Provide the (X, Y) coordinate of the cell's center where the given text is located.  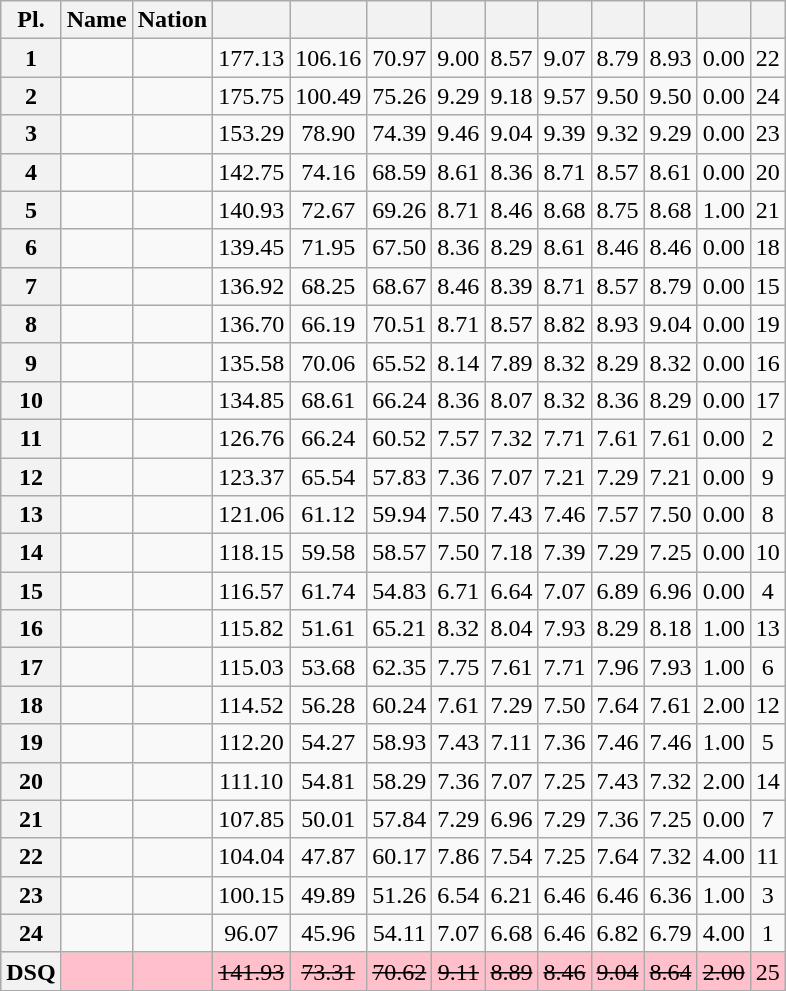
9.32 (618, 134)
68.61 (328, 400)
66.19 (328, 324)
7.96 (618, 667)
57.84 (400, 819)
6.54 (458, 895)
121.06 (252, 515)
6.36 (670, 895)
136.70 (252, 324)
135.58 (252, 362)
6.64 (512, 591)
107.85 (252, 819)
53.68 (328, 667)
61.12 (328, 515)
6.89 (618, 591)
DSQ (31, 971)
68.25 (328, 286)
56.28 (328, 705)
6.21 (512, 895)
61.74 (328, 591)
54.81 (328, 781)
78.90 (328, 134)
70.62 (400, 971)
153.29 (252, 134)
60.24 (400, 705)
8.75 (618, 210)
9.00 (458, 58)
9.11 (458, 971)
74.16 (328, 172)
140.93 (252, 210)
8.89 (512, 971)
51.26 (400, 895)
114.52 (252, 705)
115.82 (252, 629)
141.93 (252, 971)
Name (96, 20)
175.75 (252, 96)
58.93 (400, 743)
58.57 (400, 553)
47.87 (328, 857)
8.07 (512, 400)
49.89 (328, 895)
104.04 (252, 857)
70.51 (400, 324)
45.96 (328, 933)
65.54 (328, 477)
8.82 (564, 324)
7.86 (458, 857)
73.31 (328, 971)
106.16 (328, 58)
9.18 (512, 96)
7.54 (512, 857)
60.17 (400, 857)
96.07 (252, 933)
115.03 (252, 667)
65.52 (400, 362)
68.59 (400, 172)
7.39 (564, 553)
8.04 (512, 629)
70.06 (328, 362)
6.68 (512, 933)
7.18 (512, 553)
9.39 (564, 134)
7.75 (458, 667)
72.67 (328, 210)
25 (768, 971)
9.57 (564, 96)
134.85 (252, 400)
8.64 (670, 971)
136.92 (252, 286)
Pl. (31, 20)
70.97 (400, 58)
111.10 (252, 781)
50.01 (328, 819)
123.37 (252, 477)
54.83 (400, 591)
7.89 (512, 362)
58.29 (400, 781)
59.58 (328, 553)
57.83 (400, 477)
6.79 (670, 933)
9.07 (564, 58)
54.27 (328, 743)
177.13 (252, 58)
59.94 (400, 515)
6.82 (618, 933)
Nation (172, 20)
118.15 (252, 553)
54.11 (400, 933)
7.11 (512, 743)
8.39 (512, 286)
126.76 (252, 438)
6.71 (458, 591)
100.49 (328, 96)
8.18 (670, 629)
74.39 (400, 134)
67.50 (400, 248)
62.35 (400, 667)
51.61 (328, 629)
116.57 (252, 591)
71.95 (328, 248)
9.46 (458, 134)
112.20 (252, 743)
142.75 (252, 172)
60.52 (400, 438)
100.15 (252, 895)
68.67 (400, 286)
75.26 (400, 96)
69.26 (400, 210)
8.14 (458, 362)
139.45 (252, 248)
65.21 (400, 629)
